Pinpoint the cell where the given text exists, returning its (X, Y) midpoint coordinate. 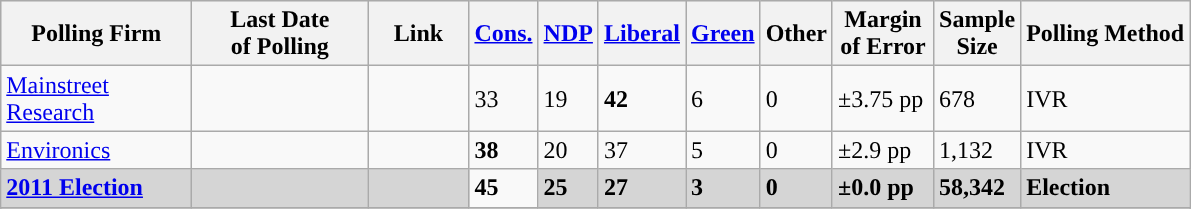
33 (504, 98)
27 (642, 188)
Election (1106, 188)
±0.0 pp (882, 188)
6 (724, 98)
Polling Method (1106, 34)
3 (724, 188)
Green (724, 34)
Marginof Error (882, 34)
Environics (96, 150)
25 (568, 188)
20 (568, 150)
Liberal (642, 34)
±3.75 pp (882, 98)
38 (504, 150)
Last Dateof Polling (280, 34)
19 (568, 98)
Other (796, 34)
±2.9 pp (882, 150)
Polling Firm (96, 34)
Link (418, 34)
SampleSize (978, 34)
5 (724, 150)
678 (978, 98)
58,342 (978, 188)
Mainstreet Research (96, 98)
NDP (568, 34)
42 (642, 98)
2011 Election (96, 188)
45 (504, 188)
Cons. (504, 34)
1,132 (978, 150)
37 (642, 150)
